Determine the [X, Y] coordinate at the center of the cell enclosing the given text.  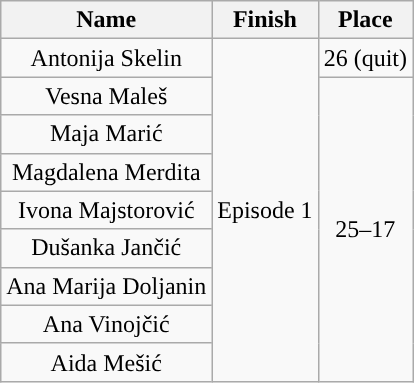
Ana Marija Doljanin [106, 286]
Place [365, 20]
Magdalena Merdita [106, 172]
Aida Mešić [106, 362]
Vesna Maleš [106, 96]
26 (quit) [365, 58]
Ivona Majstorović [106, 210]
Name [106, 20]
Ana Vinojčić [106, 324]
Dušanka Jančić [106, 248]
Maja Marić [106, 134]
Antonija Skelin [106, 58]
25–17 [365, 229]
Finish [265, 20]
Episode 1 [265, 210]
